Extract the (X, Y) coordinate from the center of the cell holding the provided text.  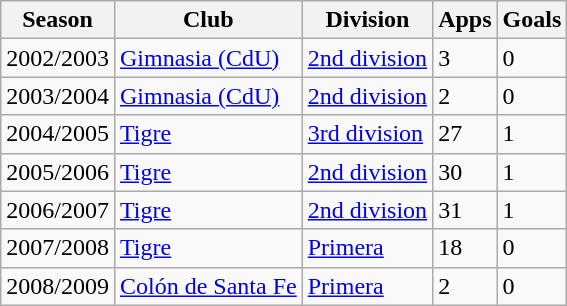
2007/2008 (58, 248)
3rd division (367, 134)
Club (208, 20)
2008/2009 (58, 286)
31 (465, 210)
Goals (532, 20)
Season (58, 20)
Division (367, 20)
2005/2006 (58, 172)
18 (465, 248)
2002/2003 (58, 58)
Colón de Santa Fe (208, 286)
3 (465, 58)
27 (465, 134)
2004/2005 (58, 134)
2006/2007 (58, 210)
30 (465, 172)
2003/2004 (58, 96)
Apps (465, 20)
